Find where the given text appears and provide that cell's center as [X, Y] coordinate. 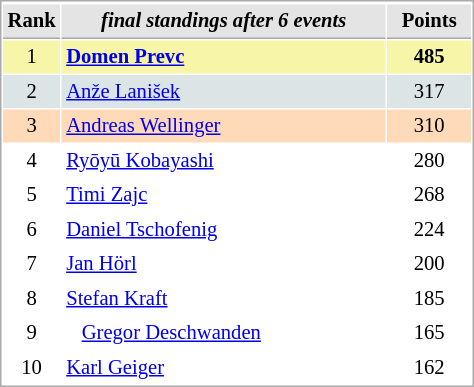
4 [32, 160]
268 [429, 194]
6 [32, 230]
162 [429, 368]
8 [32, 298]
317 [429, 92]
7 [32, 264]
Stefan Kraft [224, 298]
Timi Zajc [224, 194]
Rank [32, 21]
165 [429, 332]
5 [32, 194]
3 [32, 126]
9 [32, 332]
Domen Prevc [224, 56]
10 [32, 368]
Anže Lanišek [224, 92]
2 [32, 92]
200 [429, 264]
1 [32, 56]
485 [429, 56]
Jan Hörl [224, 264]
final standings after 6 events [224, 21]
Daniel Tschofenig [224, 230]
Gregor Deschwanden [224, 332]
224 [429, 230]
185 [429, 298]
310 [429, 126]
Points [429, 21]
Karl Geiger [224, 368]
Andreas Wellinger [224, 126]
280 [429, 160]
Ryōyū Kobayashi [224, 160]
